Detect which cell encompasses the target text, then output its [x, y] center coordinate. 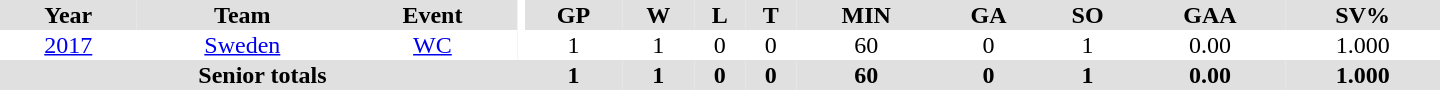
L [720, 15]
GAA [1210, 15]
WC [432, 45]
Event [432, 15]
Year [68, 15]
T [770, 15]
SV% [1362, 15]
W [658, 15]
GA [988, 15]
2017 [68, 45]
Sweden [243, 45]
MIN [866, 15]
Senior totals [262, 75]
Team [243, 15]
SO [1088, 15]
GP [574, 15]
